Determine the (x, y) coordinate at the center of the cell enclosing the given text.  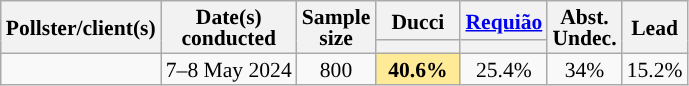
Pollster/client(s) (81, 27)
40.6% (418, 68)
Requião (504, 20)
800 (336, 68)
15.2% (655, 68)
Ducci (418, 20)
Abst.Undec. (584, 27)
Date(s)conducted (229, 27)
Lead (655, 27)
34% (584, 68)
Samplesize (336, 27)
7–8 May 2024 (229, 68)
25.4% (504, 68)
